Extract the [X, Y] coordinate from the center of the cell holding the provided text.  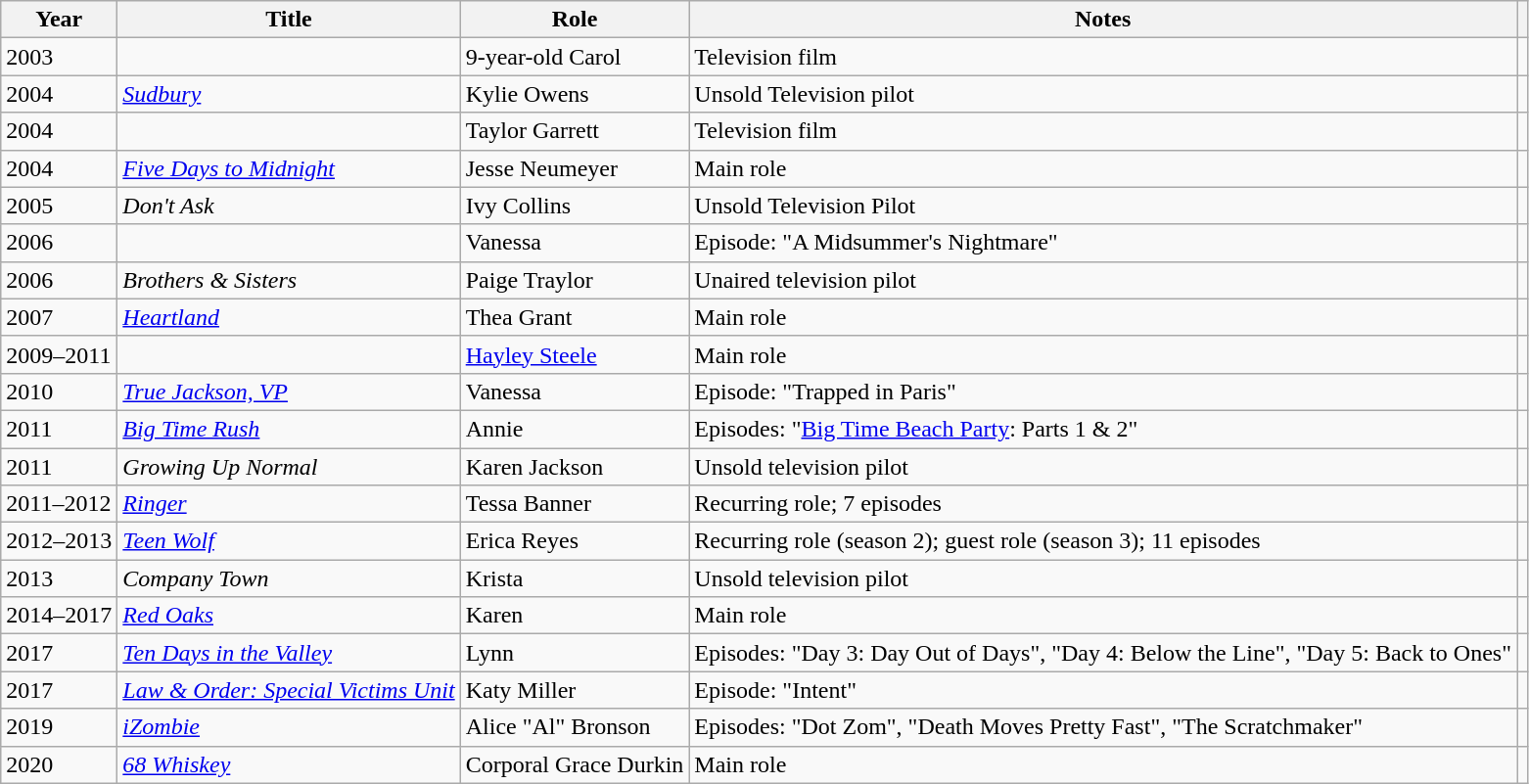
Year [59, 20]
Unsold Television pilot [1103, 94]
Karen Jackson [575, 467]
True Jackson, VP [289, 392]
Thea Grant [575, 317]
9-year-old Carol [575, 57]
Red Oaks [289, 616]
2007 [59, 317]
Don't Ask [289, 206]
68 Whiskey [289, 764]
2003 [59, 57]
Hayley Steele [575, 354]
Ten Days in the Valley [289, 653]
Five Days to Midnight [289, 168]
Erica Reyes [575, 541]
Episodes: "Dot Zom", "Death Moves Pretty Fast", "The Scratchmaker" [1103, 727]
Lynn [575, 653]
Ivy Collins [575, 206]
Growing Up Normal [289, 467]
2014–2017 [59, 616]
Jesse Neumeyer [575, 168]
Taylor Garrett [575, 131]
Katy Miller [575, 690]
Krista [575, 578]
Corporal Grace Durkin [575, 764]
Episodes: "Big Time Beach Party: Parts 1 & 2" [1103, 429]
Episodes: "Day 3: Day Out of Days", "Day 4: Below the Line", "Day 5: Back to Ones" [1103, 653]
Tessa Banner [575, 504]
Recurring role (season 2); guest role (season 3); 11 episodes [1103, 541]
Role [575, 20]
Company Town [289, 578]
Unsold Television Pilot [1103, 206]
Episode: "Trapped in Paris" [1103, 392]
Episode: "Intent" [1103, 690]
2019 [59, 727]
Karen [575, 616]
2013 [59, 578]
Big Time Rush [289, 429]
Episode: "A Midsummer's Nightmare" [1103, 243]
Kylie Owens [575, 94]
Title [289, 20]
Notes [1103, 20]
Sudbury [289, 94]
Annie [575, 429]
Unaired television pilot [1103, 280]
2009–2011 [59, 354]
Alice "Al" Bronson [575, 727]
Ringer [289, 504]
2005 [59, 206]
2010 [59, 392]
Paige Traylor [575, 280]
Recurring role; 7 episodes [1103, 504]
iZombie [289, 727]
Heartland [289, 317]
Teen Wolf [289, 541]
2012–2013 [59, 541]
2011–2012 [59, 504]
Law & Order: Special Victims Unit [289, 690]
2020 [59, 764]
Brothers & Sisters [289, 280]
